Find where the given text appears and provide that cell's center as (x, y) coordinate. 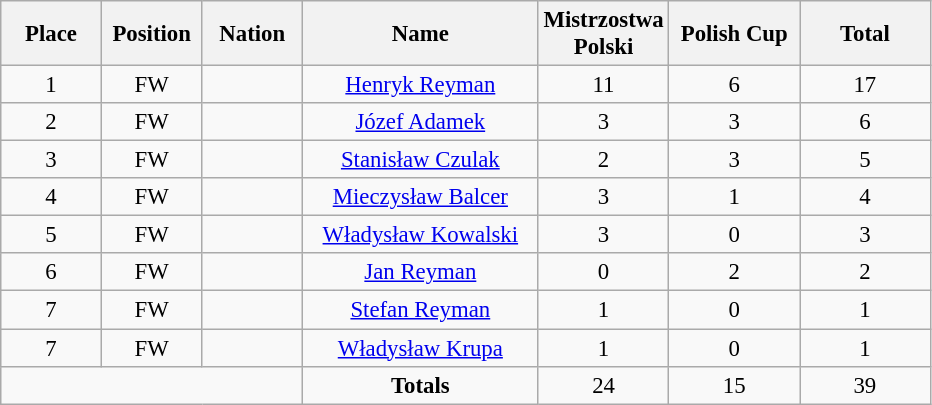
Totals (421, 385)
Nation (252, 34)
24 (604, 385)
Total (866, 34)
15 (734, 385)
Stefan Reyman (421, 310)
Mieczysław Balcer (421, 197)
17 (866, 85)
39 (866, 385)
Władysław Krupa (421, 348)
11 (604, 85)
Polish Cup (734, 34)
Józef Adamek (421, 122)
Mistrzostwa Polski (604, 34)
Henryk Reyman (421, 85)
Jan Reyman (421, 273)
Stanisław Czulak (421, 160)
Position (152, 34)
Place (52, 34)
Name (421, 34)
Władysław Kowalski (421, 235)
